Output the (x, y) coordinate of the center of the cell containing the given text.  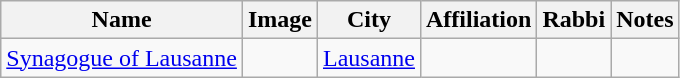
Rabbi (574, 20)
Affiliation (478, 20)
City (368, 20)
Synagogue of Lausanne (122, 58)
Image (280, 20)
Name (122, 20)
Lausanne (368, 58)
Notes (645, 20)
